Return the (X, Y) coordinate for the center point of the cell that contains the specified text.  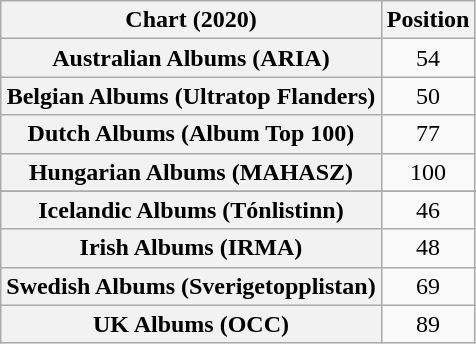
100 (428, 172)
UK Albums (OCC) (191, 324)
50 (428, 96)
Australian Albums (ARIA) (191, 58)
Dutch Albums (Album Top 100) (191, 134)
Hungarian Albums (MAHASZ) (191, 172)
Position (428, 20)
77 (428, 134)
89 (428, 324)
54 (428, 58)
69 (428, 286)
46 (428, 210)
Irish Albums (IRMA) (191, 248)
Swedish Albums (Sverigetopplistan) (191, 286)
Icelandic Albums (Tónlistinn) (191, 210)
Chart (2020) (191, 20)
48 (428, 248)
Belgian Albums (Ultratop Flanders) (191, 96)
